From the cell containing the given text, extract its center point as (X, Y) coordinate. 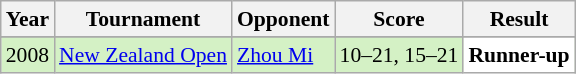
Opponent (284, 19)
2008 (28, 55)
10–21, 15–21 (400, 55)
Score (400, 19)
Runner-up (518, 55)
Year (28, 19)
Result (518, 19)
Zhou Mi (284, 55)
New Zealand Open (143, 55)
Tournament (143, 19)
